Scan for the cell matching the given text and deliver its (X, Y) coordinate at center. 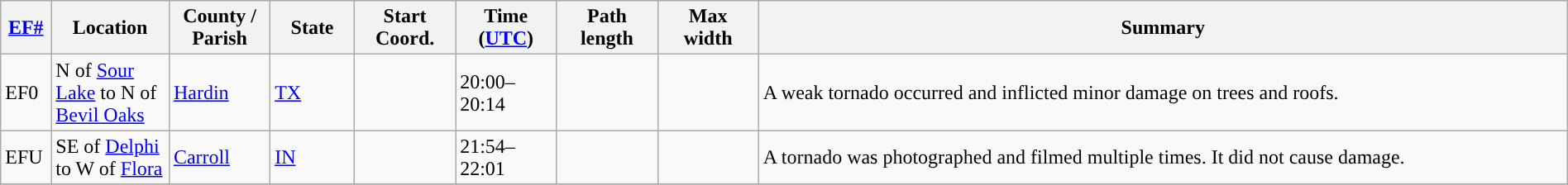
IN (313, 157)
EFU (26, 157)
Location (111, 28)
EF# (26, 28)
State (313, 28)
Carroll (219, 157)
Path length (607, 28)
Summary (1163, 28)
Hardin (219, 92)
Time (UTC) (506, 28)
TX (313, 92)
EF0 (26, 92)
County / Parish (219, 28)
20:00–20:14 (506, 92)
A weak tornado occurred and inflicted minor damage on trees and roofs. (1163, 92)
Start Coord. (404, 28)
N of Sour Lake to N of Bevil Oaks (111, 92)
Max width (708, 28)
SE of Delphi to W of Flora (111, 157)
21:54–22:01 (506, 157)
A tornado was photographed and filmed multiple times. It did not cause damage. (1163, 157)
